Capture the cell that displays the provided text and extract its [X, Y] central coordinate. 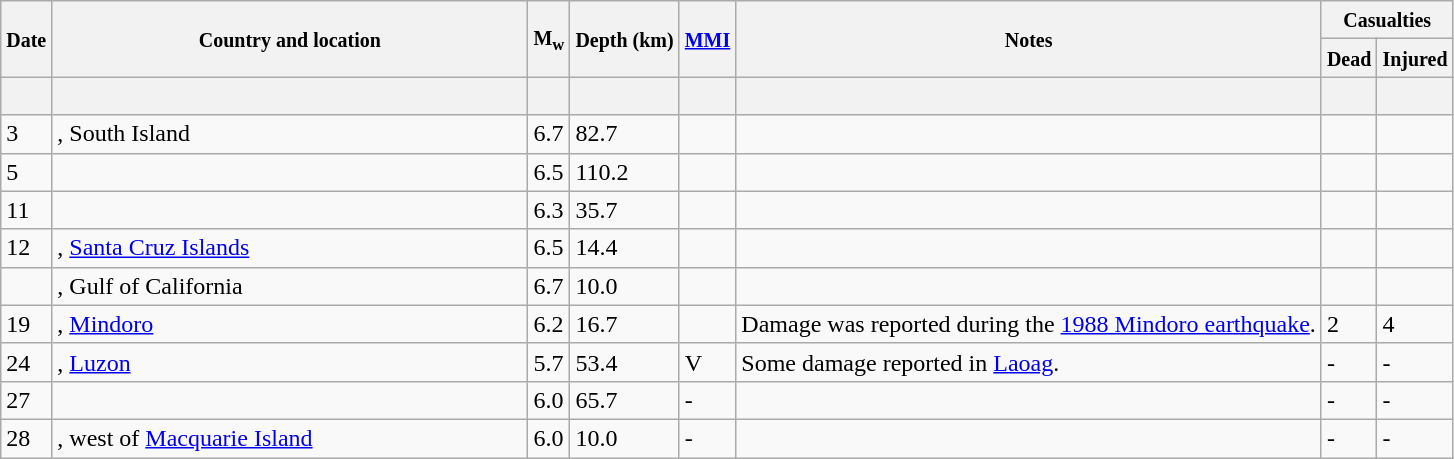
35.7 [624, 210]
, Santa Cruz Islands [290, 248]
Dead [1349, 58]
65.7 [624, 400]
5 [26, 172]
110.2 [624, 172]
16.7 [624, 324]
Mw [549, 39]
28 [26, 438]
82.7 [624, 134]
5.7 [549, 362]
6.2 [549, 324]
14.4 [624, 248]
12 [26, 248]
Date [26, 39]
MMI [708, 39]
, Luzon [290, 362]
, Mindoro [290, 324]
Injured [1415, 58]
Notes [1029, 39]
27 [26, 400]
Some damage reported in Laoag. [1029, 362]
V [708, 362]
6.3 [549, 210]
24 [26, 362]
Casualties [1387, 20]
, west of Macquarie Island [290, 438]
Depth (km) [624, 39]
19 [26, 324]
2 [1349, 324]
11 [26, 210]
3 [26, 134]
, South Island [290, 134]
53.4 [624, 362]
Damage was reported during the 1988 Mindoro earthquake. [1029, 324]
Country and location [290, 39]
4 [1415, 324]
, Gulf of California [290, 286]
